From the cell containing the given text, extract its center point as (X, Y) coordinate. 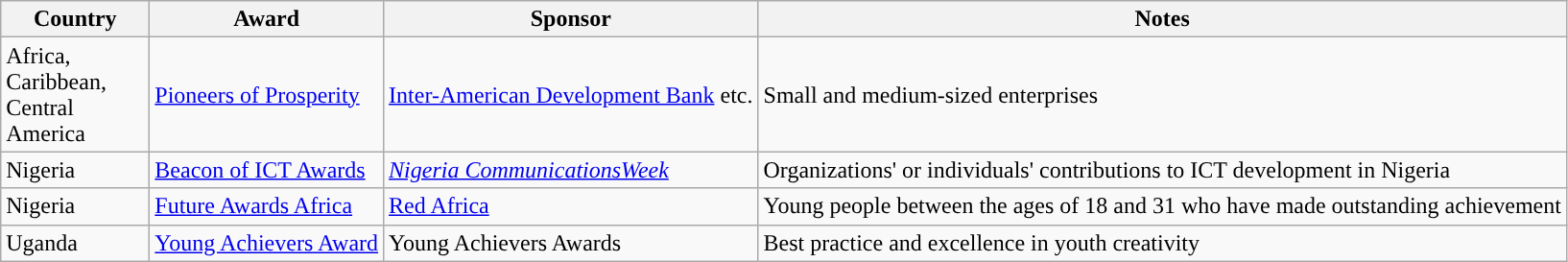
Best practice and excellence in youth creativity (1162, 243)
Beacon of ICT Awards (267, 170)
Nigeria CommunicationsWeek (571, 170)
Award (267, 19)
Notes (1162, 19)
Young Achievers Award (267, 243)
Country (75, 19)
Organizations' or individuals' contributions to ICT development in Nigeria (1162, 170)
Uganda (75, 243)
Young people between the ages of 18 and 31 who have made outstanding achievement (1162, 206)
Red Africa (571, 206)
Young Achievers Awards (571, 243)
Small and medium-sized enterprises (1162, 94)
Future Awards Africa (267, 206)
Africa, Caribbean, Central America (75, 94)
Inter-American Development Bank etc. (571, 94)
Pioneers of Prosperity (267, 94)
Sponsor (571, 19)
